Detect which cell encompasses the target text, then output its [x, y] center coordinate. 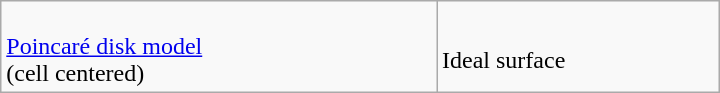
Ideal surface [578, 47]
Poincaré disk model(cell centered) [219, 47]
